Search for the cell housing the specified text and yield its [x, y] center coordinate. 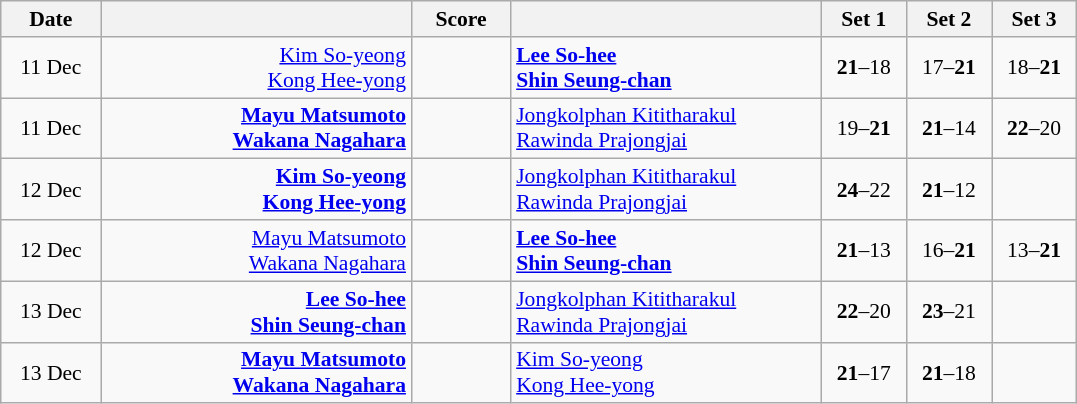
21–17 [864, 372]
18–21 [1034, 68]
23–21 [948, 312]
21–12 [948, 190]
19–21 [864, 128]
21–13 [864, 250]
Date [51, 19]
16–21 [948, 250]
13–21 [1034, 250]
Set 3 [1034, 19]
21–14 [948, 128]
17–21 [948, 68]
Score [461, 19]
24–22 [864, 190]
Set 2 [948, 19]
Set 1 [864, 19]
